Scan for the cell matching the given text and deliver its [x, y] coordinate at center. 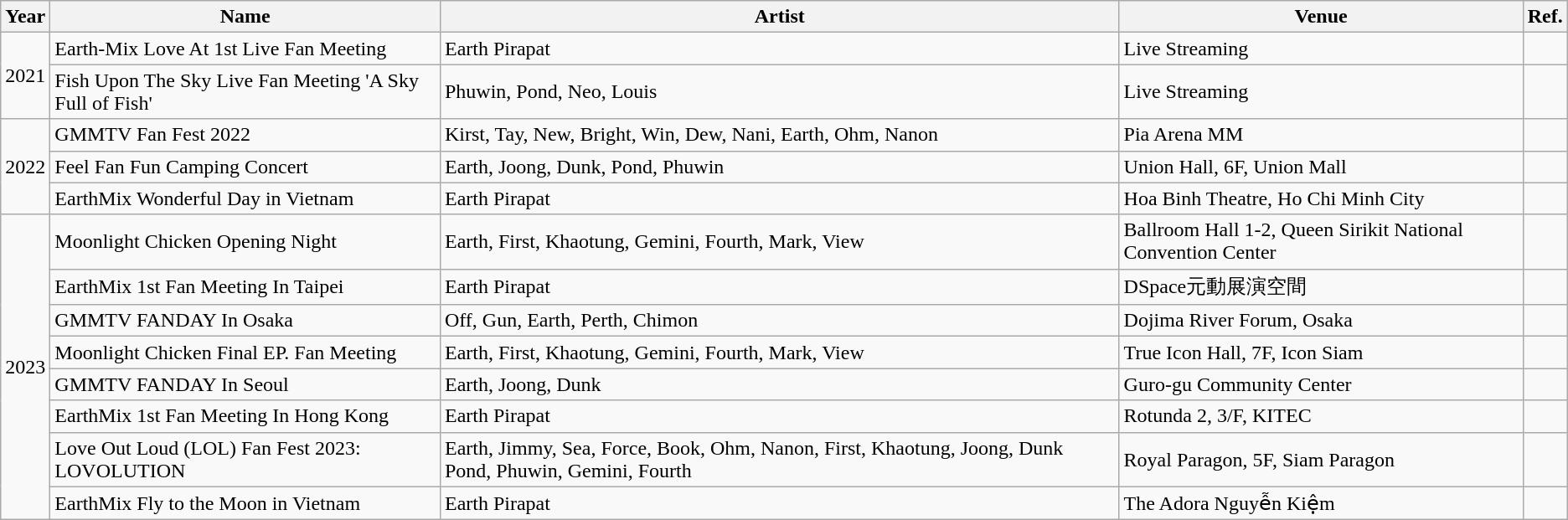
True Icon Hall, 7F, Icon Siam [1321, 353]
Artist [779, 17]
GMMTV Fan Fest 2022 [245, 135]
Year [25, 17]
Earth, Joong, Dunk, Pond, Phuwin [779, 167]
Rotunda 2, 3/F, KITEC [1321, 416]
Dojima River Forum, Osaka [1321, 321]
GMMTV FANDAY In Osaka [245, 321]
The Adora Nguyễn Kiệm [1321, 503]
Phuwin, Pond, Neo, Louis [779, 92]
Union Hall, 6F, Union Mall [1321, 167]
2023 [25, 367]
Feel Fan Fun Camping Concert [245, 167]
Guro-gu Community Center [1321, 384]
2022 [25, 167]
Earth-Mix Love At 1st Live Fan Meeting [245, 49]
Royal Paragon, 5F, Siam Paragon [1321, 459]
EarthMix 1st Fan Meeting In Taipei [245, 286]
Kirst, Tay, New, Bright, Win, Dew, Nani, Earth, Ohm, Nanon [779, 135]
Off, Gun, Earth, Perth, Chimon [779, 321]
EarthMix 1st Fan Meeting In Hong Kong [245, 416]
Hoa Binh Theatre, Ho Chi Minh City [1321, 198]
Pia Arena MM [1321, 135]
Name [245, 17]
Venue [1321, 17]
Moonlight Chicken Final EP. Fan Meeting [245, 353]
Ballroom Hall 1-2, Queen Sirikit National Convention Center [1321, 241]
Ref. [1545, 17]
EarthMix Wonderful Day in Vietnam [245, 198]
EarthMix Fly to the Moon in Vietnam [245, 503]
Fish Upon The Sky Live Fan Meeting 'A Sky Full of Fish' [245, 92]
Moonlight Chicken Opening Night [245, 241]
Earth, Jimmy, Sea, Force, Book, Ohm, Nanon, First, Khaotung, Joong, Dunk Pond, Phuwin, Gemini, Fourth [779, 459]
Earth, Joong, Dunk [779, 384]
Love Out Loud (LOL) Fan Fest 2023: LOVOLUTION [245, 459]
2021 [25, 75]
DSpace元動展演空間 [1321, 286]
GMMTV FANDAY In Seoul [245, 384]
